Return the [x, y] coordinate for the center point of the cell that contains the specified text.  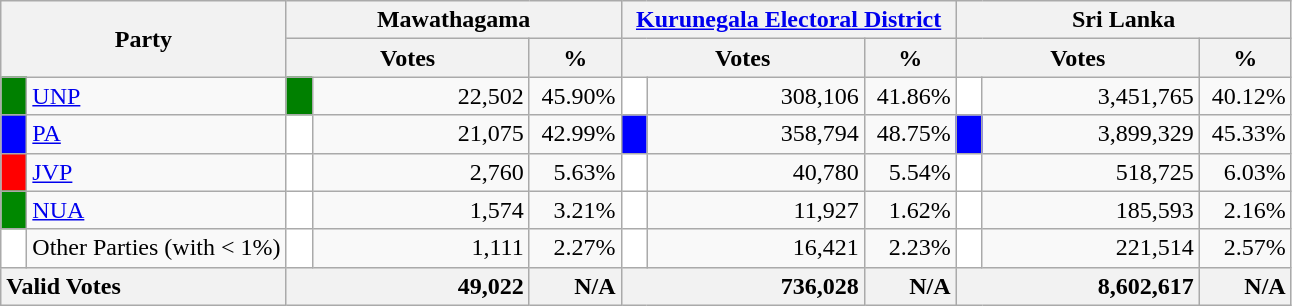
3,899,329 [1090, 134]
6.03% [1245, 172]
2.16% [1245, 210]
185,593 [1090, 210]
Other Parties (with < 1%) [156, 248]
2.23% [910, 248]
Valid Votes [144, 286]
1,111 [420, 248]
Sri Lanka [1124, 20]
2,760 [420, 172]
736,028 [742, 286]
358,794 [756, 134]
45.33% [1245, 134]
Party [144, 39]
40,780 [756, 172]
2.57% [1245, 248]
5.54% [910, 172]
JVP [156, 172]
48.75% [910, 134]
1,574 [420, 210]
308,106 [756, 96]
2.27% [575, 248]
22,502 [420, 96]
21,075 [420, 134]
221,514 [1090, 248]
3,451,765 [1090, 96]
11,927 [756, 210]
Kurunegala Electoral District [788, 20]
UNP [156, 96]
8,602,617 [1078, 286]
3.21% [575, 210]
NUA [156, 210]
40.12% [1245, 96]
41.86% [910, 96]
1.62% [910, 210]
PA [156, 134]
Mawathagama [454, 20]
45.90% [575, 96]
42.99% [575, 134]
518,725 [1090, 172]
49,022 [408, 286]
16,421 [756, 248]
5.63% [575, 172]
